Capture the cell that displays the provided text and extract its [X, Y] central coordinate. 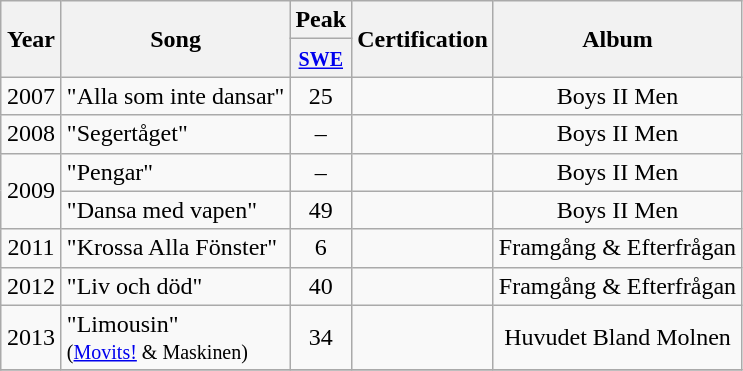
6 [321, 248]
2013 [32, 338]
"Alla som inte dansar" [176, 96]
49 [321, 210]
Huvudet Bland Molnen [617, 338]
Certification [423, 39]
"Pengar" [176, 172]
34 [321, 338]
40 [321, 286]
"Krossa Alla Fönster" [176, 248]
"Dansa med vapen" [176, 210]
Song [176, 39]
Year [32, 39]
2008 [32, 134]
SWE [321, 58]
"Segertåget" [176, 134]
Peak [321, 20]
25 [321, 96]
2011 [32, 248]
"Liv och död" [176, 286]
2009 [32, 191]
2012 [32, 286]
2007 [32, 96]
"Limousin" (Movits! & Maskinen) [176, 338]
Album [617, 39]
